Return (x, y) of the center of cell containing provided text 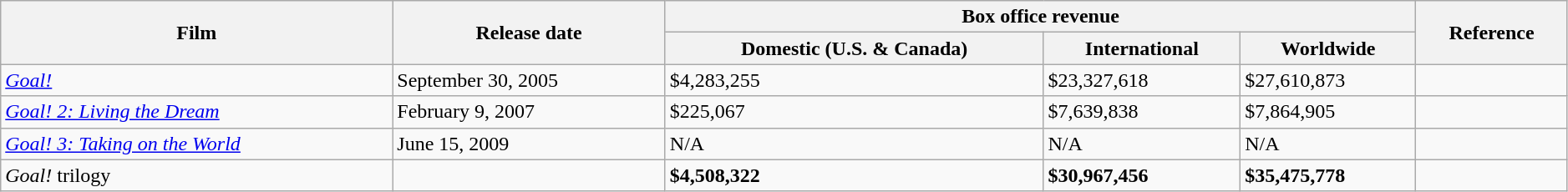
$225,067 (854, 112)
Worldwide (1328, 48)
$7,639,838 (1142, 112)
September 30, 2005 (530, 80)
$4,508,322 (854, 175)
Reference (1492, 33)
$27,610,873 (1328, 80)
Goal! 2: Living the Dream (197, 112)
$23,327,618 (1142, 80)
International (1142, 48)
$30,967,456 (1142, 175)
Goal! 3: Taking on the World (197, 144)
Release date (530, 33)
February 9, 2007 (530, 112)
Film (197, 33)
Goal! trilogy (197, 175)
$35,475,778 (1328, 175)
$7,864,905 (1328, 112)
$4,283,255 (854, 80)
Goal! (197, 80)
June 15, 2009 (530, 144)
Box office revenue (1040, 17)
Domestic (U.S. & Canada) (854, 48)
